Determine the [X, Y] coordinate at the center of the cell enclosing the given text.  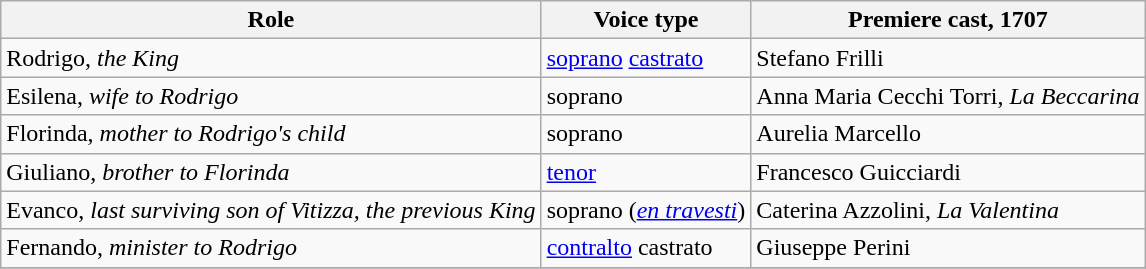
Giuliano, brother to Florinda [271, 172]
Voice type [646, 20]
Premiere cast, 1707 [948, 20]
soprano (en travesti) [646, 210]
Florinda, mother to Rodrigo's child [271, 134]
Francesco Guicciardi [948, 172]
Evanco, last surviving son of Vitizza, the previous King [271, 210]
soprano castrato [646, 58]
Rodrigo, the King [271, 58]
Aurelia Marcello [948, 134]
Giuseppe Perini [948, 248]
Esilena, wife to Rodrigo [271, 96]
Role [271, 20]
Fernando, minister to Rodrigo [271, 248]
Anna Maria Cecchi Torri, La Beccarina [948, 96]
contralto castrato [646, 248]
tenor [646, 172]
Stefano Frilli [948, 58]
Caterina Azzolini, La Valentina [948, 210]
